For the text-containing cell, return its midpoint in [x, y] coordinate format. 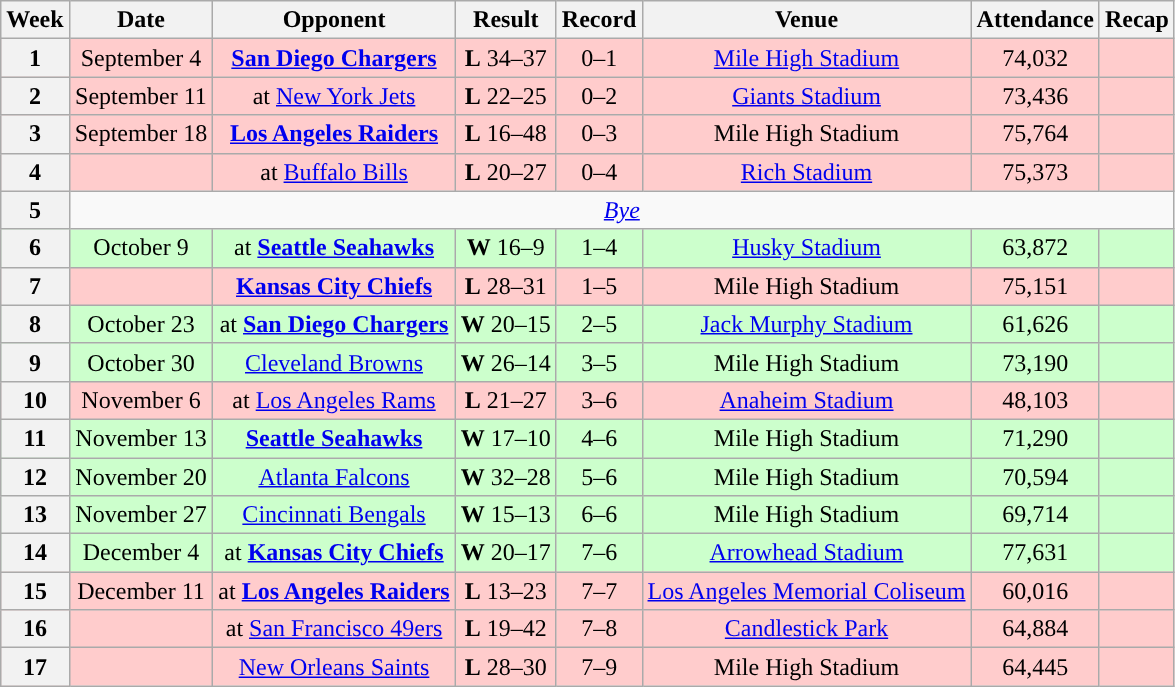
Anaheim Stadium [806, 400]
Seattle Seahawks [334, 438]
3–5 [599, 362]
6 [35, 248]
12 [35, 477]
Recap [1136, 20]
L 13–23 [506, 591]
60,016 [1035, 591]
Los Angeles Raiders [334, 134]
2 [35, 96]
at Seattle Seahawks [334, 248]
L 34–37 [506, 58]
W 20–17 [506, 553]
64,884 [1035, 629]
Cleveland Browns [334, 362]
Record [599, 20]
7–9 [599, 667]
75,373 [1035, 172]
3 [35, 134]
at San Francisco 49ers [334, 629]
L 20–27 [506, 172]
Los Angeles Memorial Coliseum [806, 591]
Week [35, 20]
8 [35, 324]
15 [35, 591]
77,631 [1035, 553]
7–8 [599, 629]
Bye [622, 210]
71,290 [1035, 438]
Result [506, 20]
2–5 [599, 324]
7 [35, 286]
W 15–13 [506, 515]
December 11 [141, 591]
L 19–42 [506, 629]
L 21–27 [506, 400]
0–4 [599, 172]
1–5 [599, 286]
64,445 [1035, 667]
Date [141, 20]
W 20–15 [506, 324]
10 [35, 400]
7–6 [599, 553]
Atlanta Falcons [334, 477]
at Buffalo Bills [334, 172]
Husky Stadium [806, 248]
63,872 [1035, 248]
0–1 [599, 58]
5–6 [599, 477]
September 11 [141, 96]
73,436 [1035, 96]
San Diego Chargers [334, 58]
6–6 [599, 515]
Cincinnati Bengals [334, 515]
75,151 [1035, 286]
16 [35, 629]
3–6 [599, 400]
61,626 [1035, 324]
14 [35, 553]
September 4 [141, 58]
1–4 [599, 248]
9 [35, 362]
70,594 [1035, 477]
Jack Murphy Stadium [806, 324]
at New York Jets [334, 96]
W 32–28 [506, 477]
September 18 [141, 134]
New Orleans Saints [334, 667]
Giants Stadium [806, 96]
November 6 [141, 400]
October 23 [141, 324]
0–3 [599, 134]
75,764 [1035, 134]
69,714 [1035, 515]
L 28–30 [506, 667]
L 22–25 [506, 96]
at Los Angeles Raiders [334, 591]
7–7 [599, 591]
W 16–9 [506, 248]
Venue [806, 20]
Kansas City Chiefs [334, 286]
at Los Angeles Rams [334, 400]
4–6 [599, 438]
November 20 [141, 477]
11 [35, 438]
November 13 [141, 438]
4 [35, 172]
Rich Stadium [806, 172]
December 4 [141, 553]
L 28–31 [506, 286]
73,190 [1035, 362]
74,032 [1035, 58]
November 27 [141, 515]
Arrowhead Stadium [806, 553]
48,103 [1035, 400]
L 16–48 [506, 134]
1 [35, 58]
0–2 [599, 96]
Candlestick Park [806, 629]
at Kansas City Chiefs [334, 553]
Attendance [1035, 20]
5 [35, 210]
17 [35, 667]
Opponent [334, 20]
W 26–14 [506, 362]
at San Diego Chargers [334, 324]
W 17–10 [506, 438]
October 9 [141, 248]
13 [35, 515]
October 30 [141, 362]
